Provide the [x, y] coordinate of the cell's center where the given text is located.  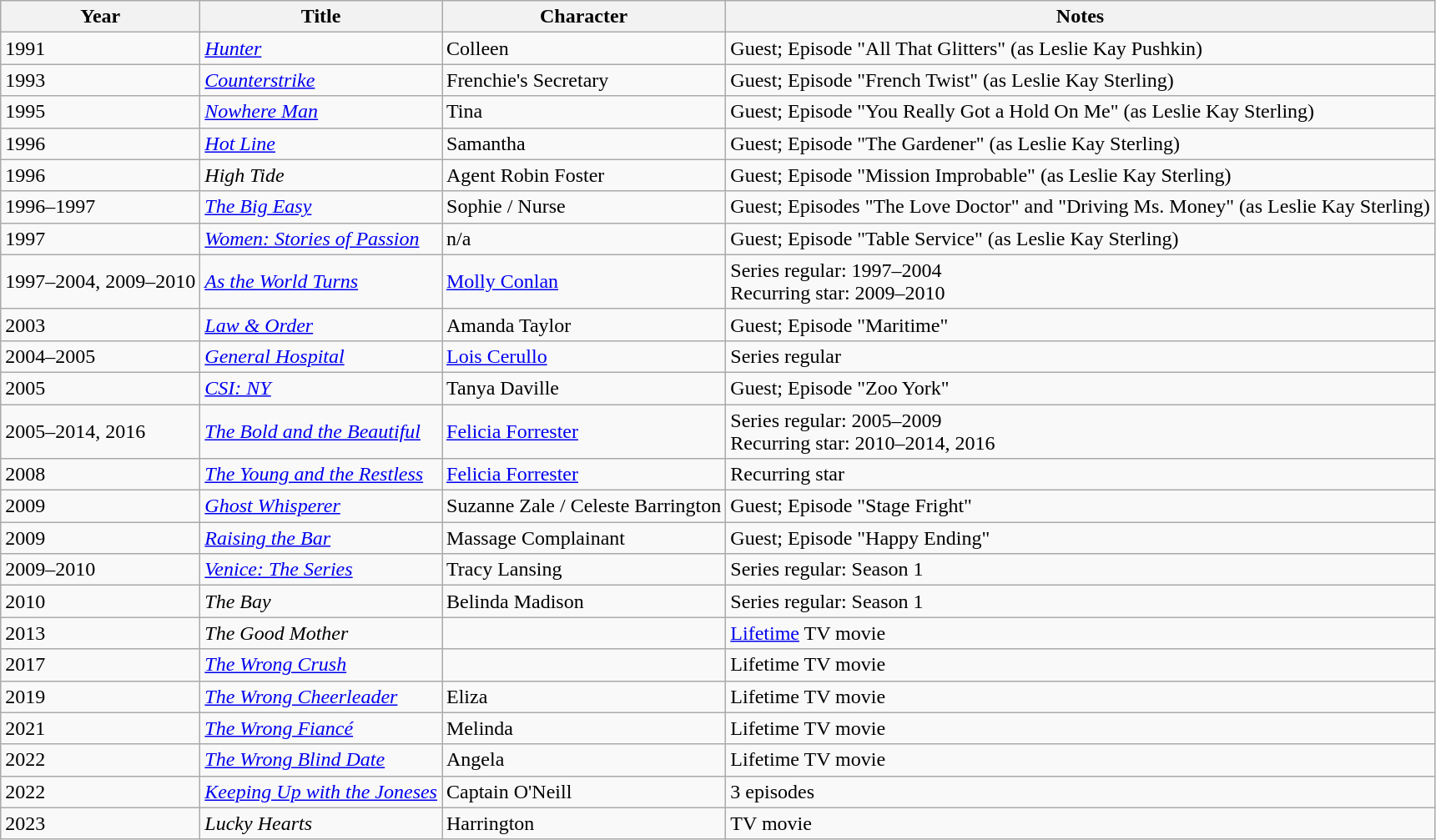
Molly Conlan [584, 282]
2023 [100, 823]
1995 [100, 112]
The Young and the Restless [321, 475]
The Good Mother [321, 633]
Notes [1080, 17]
Venice: The Series [321, 570]
1993 [100, 80]
Series regular: 2005–2009Recurring star: 2010–2014, 2016 [1080, 430]
Guest; Episode "All That Glitters" (as Leslie Kay Pushkin) [1080, 48]
Tanya Daville [584, 388]
Hot Line [321, 143]
Guest; Episode "You Really Got a Hold On Me" (as Leslie Kay Sterling) [1080, 112]
Series regular: 1997–2004Recurring star: 2009–2010 [1080, 282]
Massage Complainant [584, 538]
Agent Robin Foster [584, 175]
Character [584, 17]
Suzanne Zale / Celeste Barrington [584, 506]
CSI: NY [321, 388]
The Bold and the Beautiful [321, 430]
Tracy Lansing [584, 570]
The Wrong Cheerleader [321, 697]
Title [321, 17]
Tina [584, 112]
Guest; Episode "Zoo York" [1080, 388]
2004–2005 [100, 356]
Law & Order [321, 324]
Captain O'Neill [584, 792]
n/a [584, 239]
2021 [100, 728]
1991 [100, 48]
Harrington [584, 823]
Keeping Up with the Joneses [321, 792]
2017 [100, 665]
Counterstrike [321, 80]
Angela [584, 760]
As the World Turns [321, 282]
Sophie / Nurse [584, 207]
Amanda Taylor [584, 324]
Nowhere Man [321, 112]
Year [100, 17]
The Wrong Blind Date [321, 760]
Eliza [584, 697]
The Bay [321, 601]
General Hospital [321, 356]
High Tide [321, 175]
Guest; Episode "The Gardener" (as Leslie Kay Sterling) [1080, 143]
Melinda [584, 728]
1997 [100, 239]
Series regular [1080, 356]
2005 [100, 388]
Lucky Hearts [321, 823]
Guest; Episode "Maritime" [1080, 324]
2009–2010 [100, 570]
1997–2004, 2009–2010 [100, 282]
2008 [100, 475]
Lois Cerullo [584, 356]
Belinda Madison [584, 601]
1996–1997 [100, 207]
Hunter [321, 48]
Guest; Episode "Table Service" (as Leslie Kay Sterling) [1080, 239]
2013 [100, 633]
The Big Easy [321, 207]
3 episodes [1080, 792]
The Wrong Crush [321, 665]
The Wrong Fiancé [321, 728]
Guest; Episodes "The Love Doctor" and "Driving Ms. Money" (as Leslie Kay Sterling) [1080, 207]
Guest; Episode "Stage Fright" [1080, 506]
Recurring star [1080, 475]
TV movie [1080, 823]
Colleen [584, 48]
2003 [100, 324]
2019 [100, 697]
Ghost Whisperer [321, 506]
Guest; Episode "French Twist" (as Leslie Kay Sterling) [1080, 80]
Women: Stories of Passion [321, 239]
Samantha [584, 143]
Raising the Bar [321, 538]
2010 [100, 601]
Frenchie's Secretary [584, 80]
Guest; Episode "Happy Ending" [1080, 538]
2005–2014, 2016 [100, 430]
Guest; Episode "Mission Improbable" (as Leslie Kay Sterling) [1080, 175]
